Pinpoint the cell where the given text exists, returning its (X, Y) midpoint coordinate. 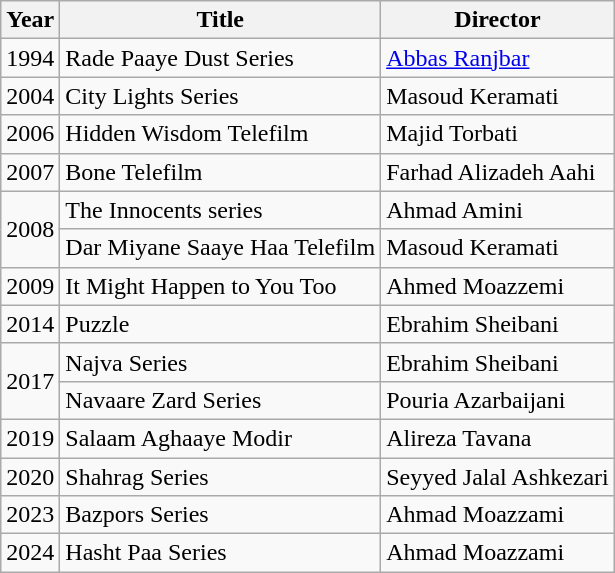
It Might Happen to You Too (220, 286)
2014 (30, 324)
City Lights Series (220, 96)
Navaare Zard Series (220, 400)
Salaam Aghaaye Modir (220, 438)
2008 (30, 229)
Pouria Azarbaijani (498, 400)
The Innocents series (220, 210)
Farhad Alizadeh Aahi (498, 172)
Hasht Paa Series (220, 553)
2019 (30, 438)
2024 (30, 553)
2009 (30, 286)
1994 (30, 58)
Seyyed Jalal Ashkezari (498, 477)
Title (220, 20)
Najva Series (220, 362)
2020 (30, 477)
Shahrag Series (220, 477)
Rade Paaye Dust Series (220, 58)
Dar Miyane Saaye Haa Telefilm (220, 248)
2023 (30, 515)
Year (30, 20)
2006 (30, 134)
Ahmed Moazzemi (498, 286)
Bazpors Series (220, 515)
Director (498, 20)
Abbas Ranjbar (498, 58)
2017 (30, 381)
Puzzle (220, 324)
Alireza Tavana (498, 438)
Majid Torbati (498, 134)
Ahmad Amini (498, 210)
Hidden Wisdom Telefilm (220, 134)
2007 (30, 172)
Bone Telefilm (220, 172)
2004 (30, 96)
